Identify which cell holds the provided text, then report its [x, y] central coordinate. 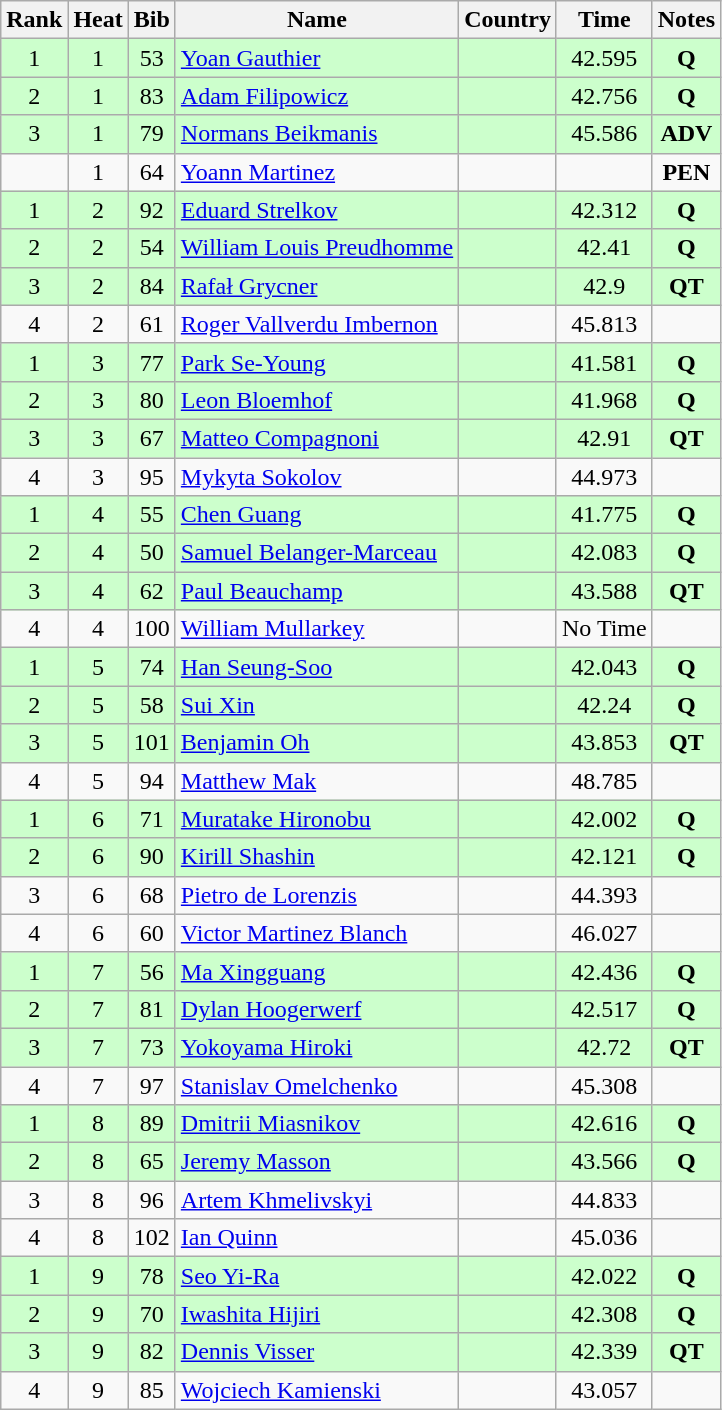
42.312 [604, 210]
68 [152, 895]
74 [152, 667]
Dmitrii Miasnikov [316, 1124]
Benjamin Oh [316, 743]
45.036 [604, 1238]
42.436 [604, 971]
44.833 [604, 1200]
ADV [686, 134]
Yoann Martinez [316, 172]
97 [152, 1085]
95 [152, 477]
42.595 [604, 58]
PEN [686, 172]
Bib [152, 20]
Victor Martinez Blanch [316, 933]
Seo Yi-Ra [316, 1276]
42.002 [604, 819]
Chen Guang [316, 515]
90 [152, 857]
Jeremy Masson [316, 1162]
60 [152, 933]
Dylan Hoogerwerf [316, 1009]
42.517 [604, 1009]
Kirill Shashin [316, 857]
94 [152, 781]
Time [604, 20]
42.72 [604, 1047]
Stanislav Omelchenko [316, 1085]
82 [152, 1352]
43.057 [604, 1390]
41.775 [604, 515]
54 [152, 248]
William Louis Preudhomme [316, 248]
84 [152, 286]
61 [152, 324]
42.91 [604, 438]
Iwashita Hijiri [316, 1314]
43.588 [604, 591]
Artem Khmelivskyi [316, 1200]
42.756 [604, 96]
Yoan Gauthier [316, 58]
42.083 [604, 553]
Dennis Visser [316, 1352]
102 [152, 1238]
Park Se-Young [316, 362]
73 [152, 1047]
Rafał Grycner [316, 286]
50 [152, 553]
92 [152, 210]
42.121 [604, 857]
85 [152, 1390]
Country [508, 20]
79 [152, 134]
Name [316, 20]
70 [152, 1314]
Samuel Belanger-Marceau [316, 553]
Sui Xin [316, 705]
100 [152, 629]
44.393 [604, 895]
Roger Vallverdu Imbernon [316, 324]
56 [152, 971]
62 [152, 591]
Notes [686, 20]
81 [152, 1009]
Mykyta Sokolov [316, 477]
Ian Quinn [316, 1238]
64 [152, 172]
Leon Bloemhof [316, 400]
Paul Beauchamp [316, 591]
45.586 [604, 134]
42.022 [604, 1276]
Heat [98, 20]
Matthew Mak [316, 781]
No Time [604, 629]
43.566 [604, 1162]
83 [152, 96]
65 [152, 1162]
43.853 [604, 743]
42.41 [604, 248]
42.24 [604, 705]
48.785 [604, 781]
80 [152, 400]
71 [152, 819]
Pietro de Lorenzis [316, 895]
William Mullarkey [316, 629]
Adam Filipowicz [316, 96]
46.027 [604, 933]
55 [152, 515]
58 [152, 705]
42.308 [604, 1314]
78 [152, 1276]
Rank [34, 20]
Yokoyama Hiroki [316, 1047]
41.968 [604, 400]
41.581 [604, 362]
96 [152, 1200]
42.9 [604, 286]
44.973 [604, 477]
Matteo Compagnoni [316, 438]
Normans Beikmanis [316, 134]
42.043 [604, 667]
89 [152, 1124]
42.616 [604, 1124]
101 [152, 743]
Ma Xingguang [316, 971]
42.339 [604, 1352]
Wojciech Kamienski [316, 1390]
45.308 [604, 1085]
53 [152, 58]
Han Seung-Soo [316, 667]
45.813 [604, 324]
77 [152, 362]
Muratake Hironobu [316, 819]
67 [152, 438]
Eduard Strelkov [316, 210]
